Scan for the cell matching the given text and deliver its (x, y) coordinate at center. 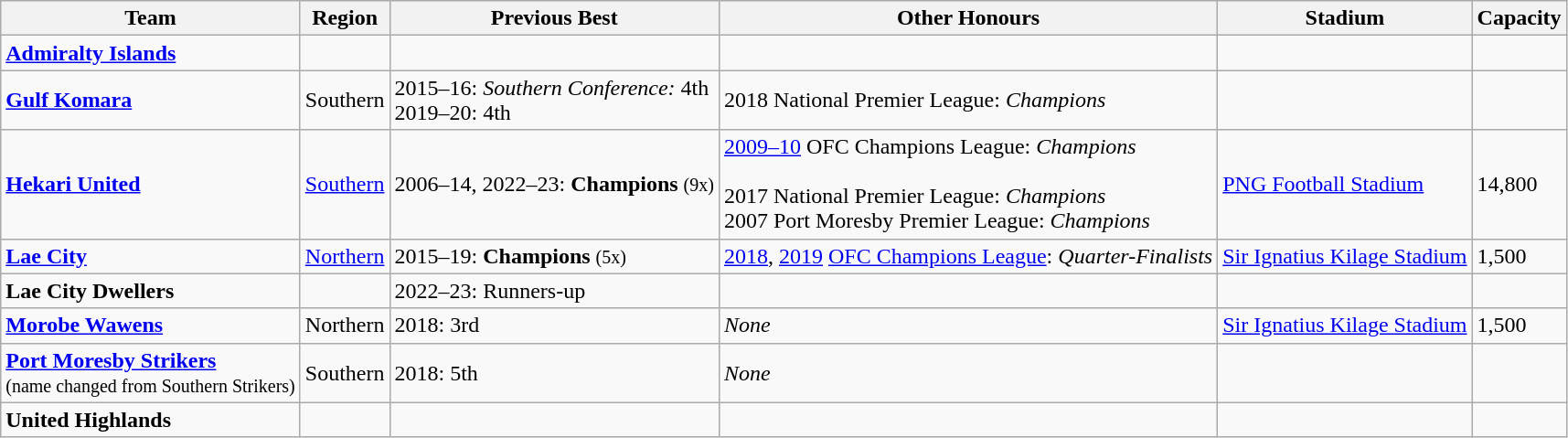
Admiralty Islands (151, 53)
Gulf Komara (151, 101)
2015–19: Champions (5x) (554, 256)
2015–16: Southern Conference: 4th2019–20: 4th (554, 101)
Team (151, 18)
2018: 3rd (554, 326)
2018, 2019 OFC Champions League: Quarter-Finalists (967, 256)
Lae City Dwellers (151, 291)
2006–14, 2022–23: Champions (9x) (554, 185)
Morobe Wawens (151, 326)
Previous Best (554, 18)
Lae City (151, 256)
Hekari United (151, 185)
United Highlands (151, 420)
Stadium (1345, 18)
2022–23: Runners-up (554, 291)
2018 National Premier League: Champions (967, 101)
Capacity (1520, 18)
2018: 5th (554, 373)
PNG Football Stadium (1345, 185)
14,800 (1520, 185)
Other Honours (967, 18)
2009–10 OFC Champions League: Champions2017 National Premier League: Champions 2007 Port Moresby Premier League: Champions (967, 185)
Port Moresby Strikers (name changed from Southern Strikers) (151, 373)
Region (345, 18)
